Search for the cell housing the specified text and yield its [X, Y] center coordinate. 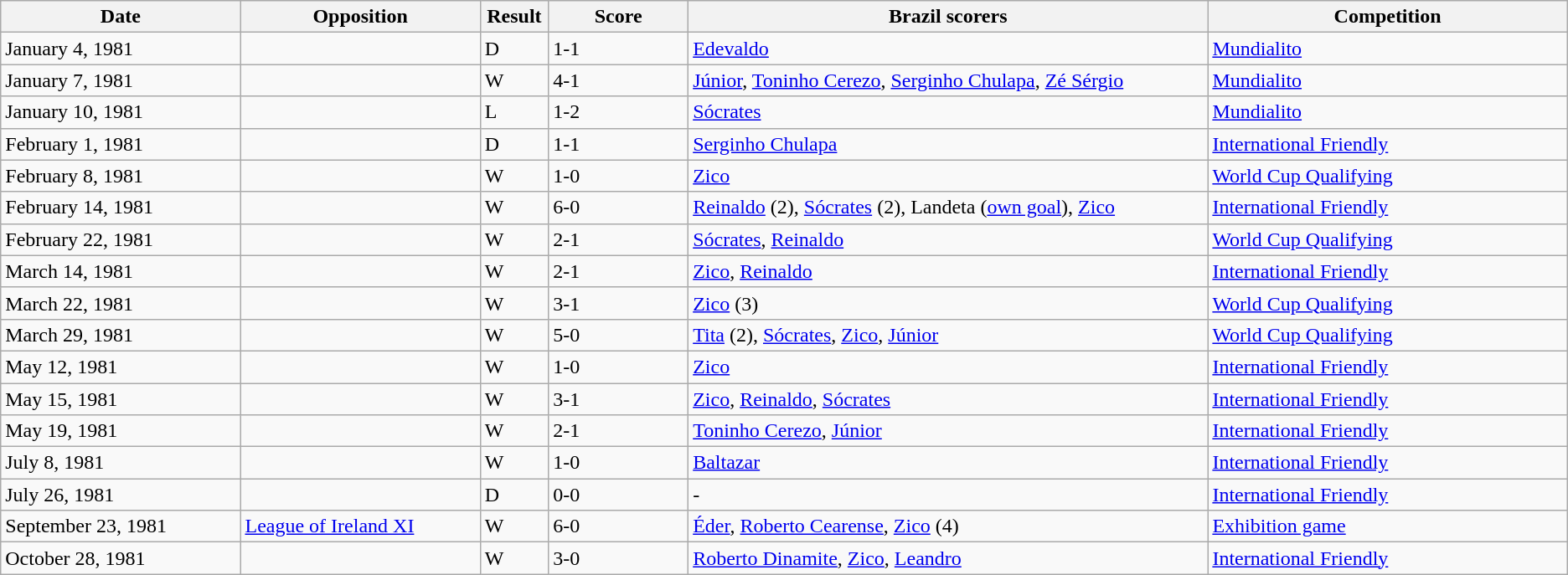
July 8, 1981 [121, 463]
January 4, 1981 [121, 49]
Zico, Reinaldo [948, 271]
Tita (2), Sócrates, Zico, Júnior [948, 335]
March 14, 1981 [121, 271]
Score [618, 17]
Result [514, 17]
Edevaldo [948, 49]
Baltazar [948, 463]
L [514, 112]
League of Ireland XI [360, 526]
Sócrates, Reinaldo [948, 239]
3-0 [618, 558]
Zico, Reinaldo, Sócrates [948, 399]
- [948, 495]
Competition [1387, 17]
March 29, 1981 [121, 335]
0-0 [618, 495]
Éder, Roberto Cearense, Zico (4) [948, 526]
February 1, 1981 [121, 144]
5-0 [618, 335]
Roberto Dinamite, Zico, Leandro [948, 558]
Date [121, 17]
March 22, 1981 [121, 303]
January 7, 1981 [121, 80]
Serginho Chulapa [948, 144]
Zico (3) [948, 303]
May 19, 1981 [121, 431]
4-1 [618, 80]
Reinaldo (2), Sócrates (2), Landeta (own goal), Zico [948, 208]
Exhibition game [1387, 526]
Opposition [360, 17]
July 26, 1981 [121, 495]
Júnior, Toninho Cerezo, Serginho Chulapa, Zé Sérgio [948, 80]
1-2 [618, 112]
Brazil scorers [948, 17]
February 14, 1981 [121, 208]
January 10, 1981 [121, 112]
Toninho Cerezo, Júnior [948, 431]
May 15, 1981 [121, 399]
May 12, 1981 [121, 367]
February 8, 1981 [121, 176]
February 22, 1981 [121, 239]
September 23, 1981 [121, 526]
Sócrates [948, 112]
October 28, 1981 [121, 558]
